Return the (X, Y) coordinate for the center point of the cell that contains the specified text.  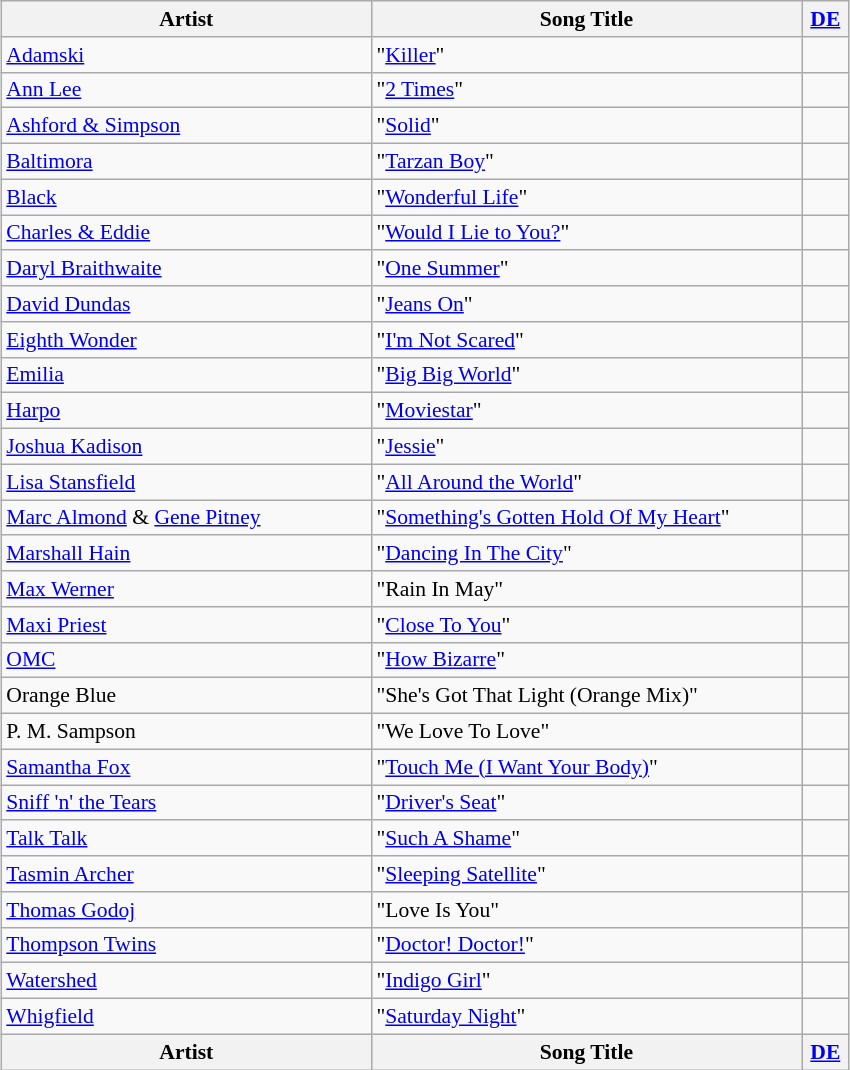
David Dundas (186, 304)
Thompson Twins (186, 945)
OMC (186, 660)
"Doctor! Doctor!" (586, 945)
Watershed (186, 981)
Daryl Braithwaite (186, 268)
"Touch Me (I Want Your Body)" (586, 767)
"Rain In May" (586, 589)
"I'm Not Scared" (586, 339)
"We Love To Love" (586, 731)
Tasmin Archer (186, 874)
Samantha Fox (186, 767)
"One Summer" (586, 268)
"Such A Shame" (586, 838)
Emilia (186, 375)
Adamski (186, 54)
"All Around the World" (586, 482)
Eighth Wonder (186, 339)
Thomas Godoj (186, 909)
Whigfield (186, 1016)
Baltimora (186, 161)
Talk Talk (186, 838)
"Would I Lie to You?" (586, 232)
Marc Almond & Gene Pitney (186, 518)
"Tarzan Boy" (586, 161)
Ann Lee (186, 90)
"Love Is You" (586, 909)
"Close To You" (586, 624)
Orange Blue (186, 696)
"Dancing In The City" (586, 553)
Marshall Hain (186, 553)
Max Werner (186, 589)
Black (186, 197)
Harpo (186, 411)
"2 Times" (586, 90)
"Saturday Night" (586, 1016)
Lisa Stansfield (186, 482)
"She's Got That Light (Orange Mix)" (586, 696)
Maxi Priest (186, 624)
"Jessie" (586, 446)
Sniff 'n' the Tears (186, 802)
"Big Big World" (586, 375)
"Jeans On" (586, 304)
"Driver's Seat" (586, 802)
"How Bizarre" (586, 660)
"Killer" (586, 54)
Joshua Kadison (186, 446)
"Indigo Girl" (586, 981)
P. M. Sampson (186, 731)
Ashford & Simpson (186, 126)
"Wonderful Life" (586, 197)
"Solid" (586, 126)
"Moviestar" (586, 411)
"Sleeping Satellite" (586, 874)
Charles & Eddie (186, 232)
"Something's Gotten Hold Of My Heart" (586, 518)
